Output the (X, Y) coordinate of the center of the cell containing the given text.  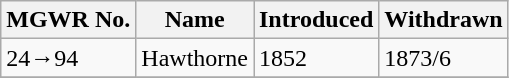
Hawthorne (195, 58)
1873/6 (444, 58)
24→94 (68, 58)
MGWR No. (68, 20)
Name (195, 20)
1852 (316, 58)
Withdrawn (444, 20)
Introduced (316, 20)
